Capture the cell that displays the provided text and extract its [X, Y] central coordinate. 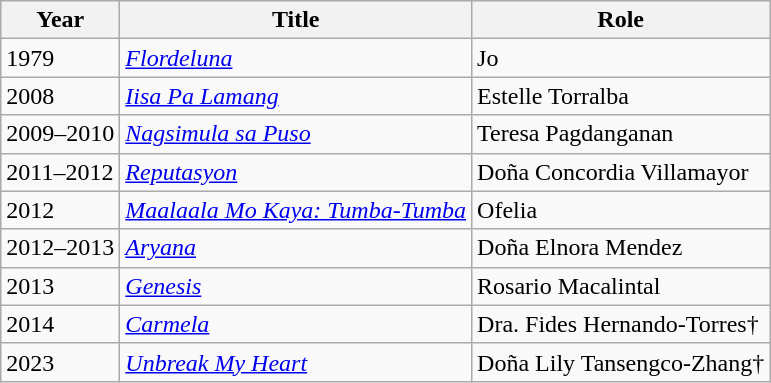
Ofelia [621, 210]
Doña Lily Tansengco-Zhang† [621, 362]
Aryana [296, 248]
2009–2010 [60, 134]
Doña Concordia Villamayor [621, 172]
2012–2013 [60, 248]
Dra. Fides Hernando-Torres† [621, 324]
2014 [60, 324]
Year [60, 20]
Maalaala Mo Kaya: Tumba-Tumba [296, 210]
1979 [60, 58]
Doña Elnora Mendez [621, 248]
Iisa Pa Lamang [296, 96]
2013 [60, 286]
Role [621, 20]
Genesis [296, 286]
Nagsimula sa Puso [296, 134]
Carmela [296, 324]
2011–2012 [60, 172]
Flordeluna [296, 58]
Rosario Macalintal [621, 286]
Reputasyon [296, 172]
Jo [621, 58]
2023 [60, 362]
2008 [60, 96]
Teresa Pagdanganan [621, 134]
Estelle Torralba [621, 96]
Unbreak My Heart [296, 362]
Title [296, 20]
2012 [60, 210]
